Determine the [x, y] coordinate at the center of the cell enclosing the given text.  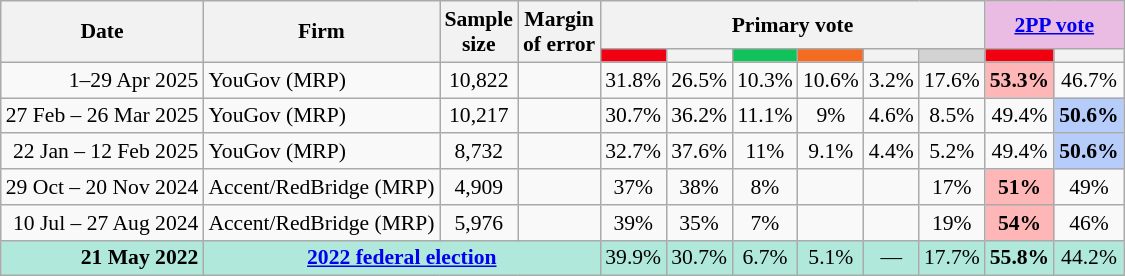
36.2% [699, 116]
5.2% [952, 152]
9.1% [831, 152]
17.6% [952, 80]
49% [1088, 187]
8.5% [952, 116]
Primary vote [792, 25]
10.6% [831, 80]
2PP vote [1054, 25]
31.8% [633, 80]
10.3% [765, 80]
5,976 [479, 223]
11% [765, 152]
1–29 Apr 2025 [102, 80]
26.5% [699, 80]
5.1% [831, 258]
Date [102, 32]
19% [952, 223]
53.3% [1020, 80]
55.8% [1020, 258]
29 Oct – 20 Nov 2024 [102, 187]
44.2% [1088, 258]
6.7% [765, 258]
2022 federal election [402, 258]
46% [1088, 223]
9% [831, 116]
22 Jan – 12 Feb 2025 [102, 152]
46.7% [1088, 80]
8,732 [479, 152]
27 Feb – 26 Mar 2025 [102, 116]
38% [699, 187]
4.4% [892, 152]
35% [699, 223]
— [892, 258]
17.7% [952, 258]
37.6% [699, 152]
Firm [321, 32]
39.9% [633, 258]
51% [1020, 187]
Marginof error [559, 32]
4.6% [892, 116]
11.1% [765, 116]
21 May 2022 [102, 258]
10 Jul – 27 Aug 2024 [102, 223]
10,217 [479, 116]
4,909 [479, 187]
7% [765, 223]
17% [952, 187]
3.2% [892, 80]
10,822 [479, 80]
37% [633, 187]
Samplesize [479, 32]
32.7% [633, 152]
39% [633, 223]
8% [765, 187]
54% [1020, 223]
